Detect which cell encompasses the target text, then output its (X, Y) center coordinate. 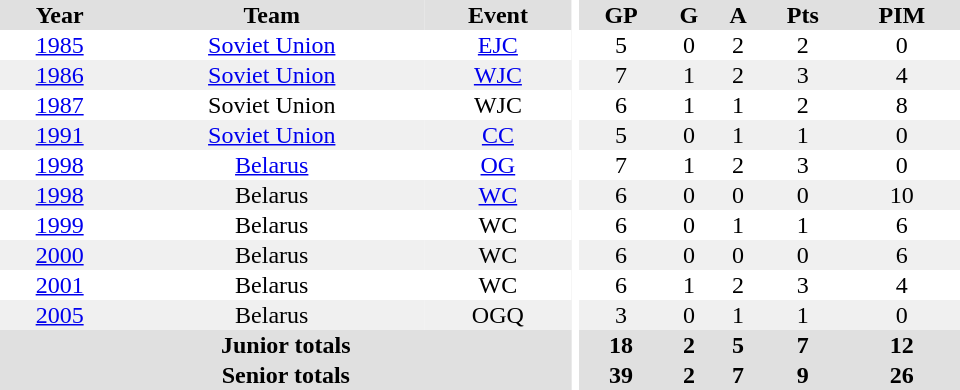
1985 (60, 45)
1991 (60, 135)
Year (60, 15)
1999 (60, 225)
OG (498, 165)
EJC (498, 45)
Team (272, 15)
Pts (803, 15)
9 (803, 375)
1986 (60, 75)
2000 (60, 255)
1987 (60, 105)
8 (902, 105)
39 (622, 375)
26 (902, 375)
A (738, 15)
12 (902, 345)
2001 (60, 285)
OGQ (498, 315)
Senior totals (286, 375)
GP (622, 15)
2005 (60, 315)
Event (498, 15)
10 (902, 195)
PIM (902, 15)
Junior totals (286, 345)
G (690, 15)
CC (498, 135)
18 (622, 345)
